Pinpoint the cell where the given text exists, returning its (X, Y) midpoint coordinate. 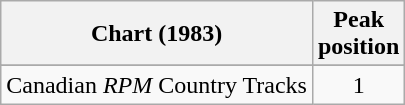
Canadian RPM Country Tracks (157, 85)
Chart (1983) (157, 34)
Peakposition (358, 34)
1 (358, 85)
